Capture the cell that displays the provided text and extract its [X, Y] central coordinate. 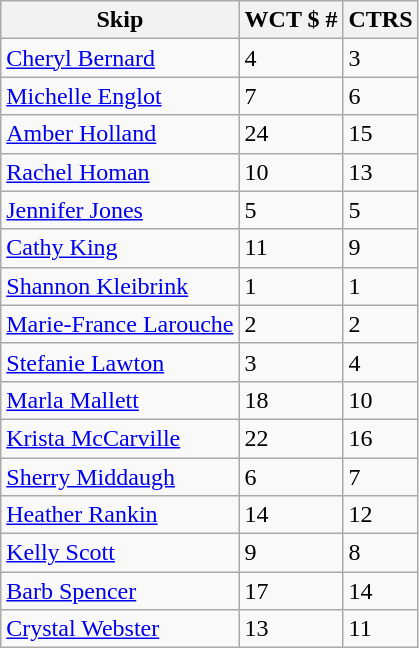
Kelly Scott [120, 553]
Skip [120, 20]
16 [380, 438]
Stefanie Lawton [120, 362]
Shannon Kleibrink [120, 286]
Cheryl Bernard [120, 58]
22 [291, 438]
WCT $ # [291, 20]
Jennifer Jones [120, 210]
24 [291, 134]
18 [291, 400]
Amber Holland [120, 134]
Barb Spencer [120, 591]
Marla Mallett [120, 400]
Rachel Homan [120, 172]
Marie-France Larouche [120, 324]
12 [380, 515]
15 [380, 134]
Sherry Middaugh [120, 477]
Krista McCarville [120, 438]
CTRS [380, 20]
Crystal Webster [120, 629]
17 [291, 591]
Michelle Englot [120, 96]
Heather Rankin [120, 515]
8 [380, 553]
Cathy King [120, 248]
